Capture the cell that displays the provided text and extract its [x, y] central coordinate. 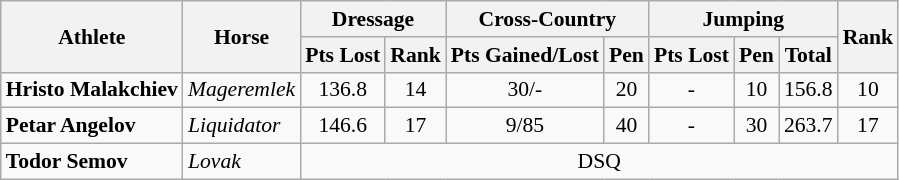
263.7 [808, 126]
Total [808, 55]
Lovak [242, 162]
Dressage [373, 19]
Todor Semov [92, 162]
136.8 [342, 90]
Petar Angelov [92, 126]
40 [626, 126]
9/85 [525, 126]
Horse [242, 36]
Pts Gained/Lost [525, 55]
Athlete [92, 36]
146.6 [342, 126]
14 [416, 90]
Hristo Malakchiev [92, 90]
Cross-Country [548, 19]
Jumping [744, 19]
DSQ [599, 162]
30/- [525, 90]
Mageremlek [242, 90]
30 [756, 126]
Liquidator [242, 126]
156.8 [808, 90]
20 [626, 90]
